From the cell containing the given text, extract its center point as [X, Y] coordinate. 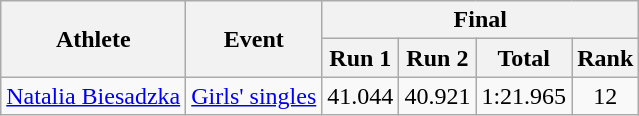
Natalia Biesadzka [94, 96]
1:21.965 [524, 96]
Total [524, 58]
Final [480, 20]
40.921 [438, 96]
Run 2 [438, 58]
Athlete [94, 39]
12 [606, 96]
Girls' singles [254, 96]
Run 1 [360, 58]
Rank [606, 58]
Event [254, 39]
41.044 [360, 96]
